Pinpoint the cell where the given text exists, returning its [x, y] midpoint coordinate. 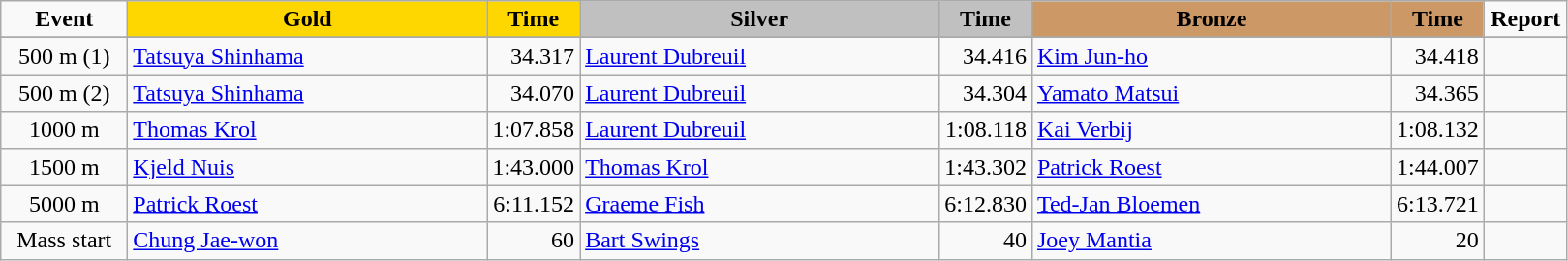
Report [1525, 19]
Gold [308, 19]
Graeme Fish [759, 204]
34.070 [534, 93]
500 m (2) [64, 93]
1000 m [64, 130]
34.365 [1437, 93]
Kjeld Nuis [308, 167]
34.304 [986, 93]
5000 m [64, 204]
6:11.152 [534, 204]
6:12.830 [986, 204]
1:08.118 [986, 130]
1:43.000 [534, 167]
60 [534, 241]
Silver [759, 19]
Mass start [64, 241]
34.418 [1437, 56]
Bart Swings [759, 241]
Joey Mantia [1211, 241]
Kim Jun-ho [1211, 56]
20 [1437, 241]
Bronze [1211, 19]
Kai Verbij [1211, 130]
40 [986, 241]
Ted-Jan Bloemen [1211, 204]
1500 m [64, 167]
Event [64, 19]
Yamato Matsui [1211, 93]
1:08.132 [1437, 130]
Chung Jae-won [308, 241]
1:43.302 [986, 167]
6:13.721 [1437, 204]
34.317 [534, 56]
1:07.858 [534, 130]
1:44.007 [1437, 167]
34.416 [986, 56]
500 m (1) [64, 56]
